Return the (x, y) coordinate for the center point of the cell that contains the specified text.  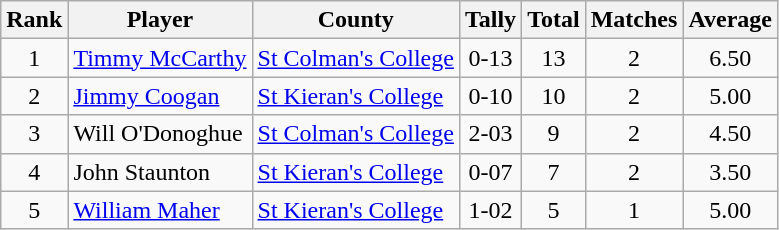
4 (34, 172)
13 (554, 58)
1-02 (490, 210)
Jimmy Coogan (160, 96)
Player (160, 20)
John Staunton (160, 172)
0-10 (490, 96)
4.50 (730, 134)
Matches (634, 20)
County (356, 20)
10 (554, 96)
3.50 (730, 172)
6.50 (730, 58)
William Maher (160, 210)
Will O'Donoghue (160, 134)
2-03 (490, 134)
3 (34, 134)
9 (554, 134)
7 (554, 172)
Tally (490, 20)
0-07 (490, 172)
Timmy McCarthy (160, 58)
Rank (34, 20)
Average (730, 20)
0-13 (490, 58)
Total (554, 20)
